Return the (X, Y) coordinate for the center point of the cell that contains the specified text.  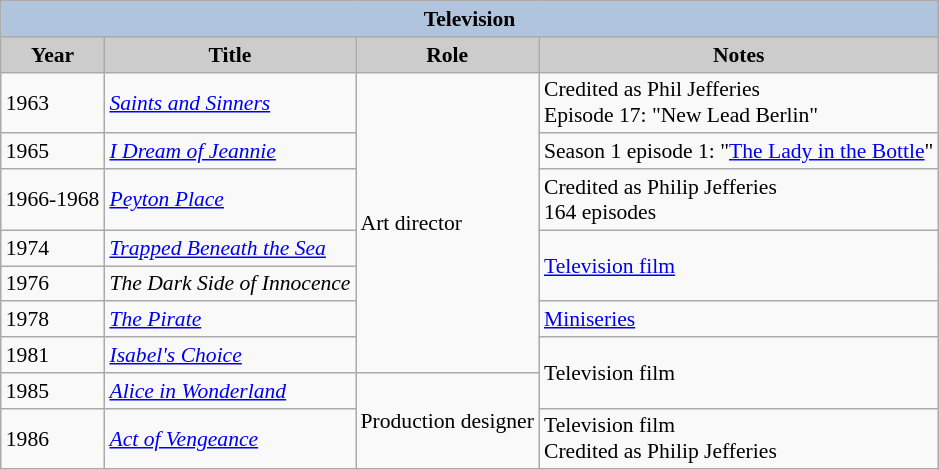
1966-1968 (53, 200)
Notes (738, 55)
Saints and Sinners (230, 102)
1978 (53, 320)
Role (448, 55)
Art director (448, 222)
Television film Credited as Philip Jefferies (738, 438)
Trapped Beneath the Sea (230, 248)
1963 (53, 102)
Alice in Wonderland (230, 391)
Credited as Phil Jefferies Episode 17: "New Lead Berlin" (738, 102)
Credited as Philip Jefferies 164 episodes (738, 200)
Season 1 episode 1: "The Lady in the Bottle" (738, 152)
Miniseries (738, 320)
1976 (53, 284)
Isabel's Choice (230, 355)
Television (470, 19)
Year (53, 55)
The Pirate (230, 320)
Title (230, 55)
1985 (53, 391)
1974 (53, 248)
Production designer (448, 422)
I Dream of Jeannie (230, 152)
1981 (53, 355)
1965 (53, 152)
1986 (53, 438)
Peyton Place (230, 200)
Act of Vengeance (230, 438)
The Dark Side of Innocence (230, 284)
